Identify which cell holds the provided text, then report its [X, Y] central coordinate. 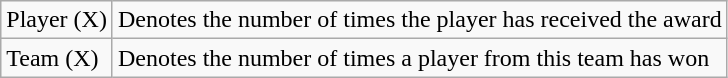
Denotes the number of times the player has received the award [420, 20]
Player (X) [57, 20]
Team (X) [57, 58]
Denotes the number of times a player from this team has won [420, 58]
